Return [x, y] of the center of cell containing provided text 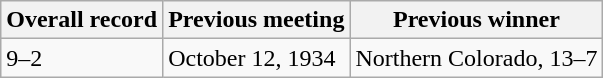
Northern Colorado, 13–7 [476, 58]
9–2 [82, 58]
October 12, 1934 [256, 58]
Previous winner [476, 20]
Overall record [82, 20]
Previous meeting [256, 20]
